Detect which cell encompasses the target text, then output its (x, y) center coordinate. 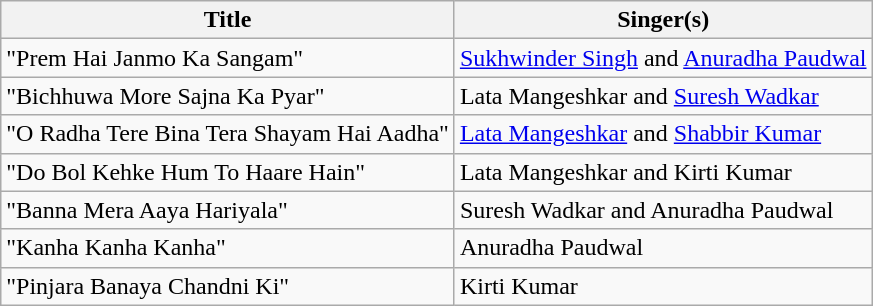
Lata Mangeshkar and Suresh Wadkar (663, 96)
"Do Bol Kehke Hum To Haare Hain" (228, 172)
"Bichhuwa More Sajna Ka Pyar" (228, 96)
Title (228, 20)
Lata Mangeshkar and Shabbir Kumar (663, 134)
"Pinjara Banaya Chandni Ki" (228, 286)
"Banna Mera Aaya Hariyala" (228, 210)
"O Radha Tere Bina Tera Shayam Hai Aadha" (228, 134)
"Prem Hai Janmo Ka Sangam" (228, 58)
Lata Mangeshkar and Kirti Kumar (663, 172)
Suresh Wadkar and Anuradha Paudwal (663, 210)
"Kanha Kanha Kanha" (228, 248)
Sukhwinder Singh and Anuradha Paudwal (663, 58)
Anuradha Paudwal (663, 248)
Singer(s) (663, 20)
Kirti Kumar (663, 286)
